Detect which cell encompasses the target text, then output its [X, Y] center coordinate. 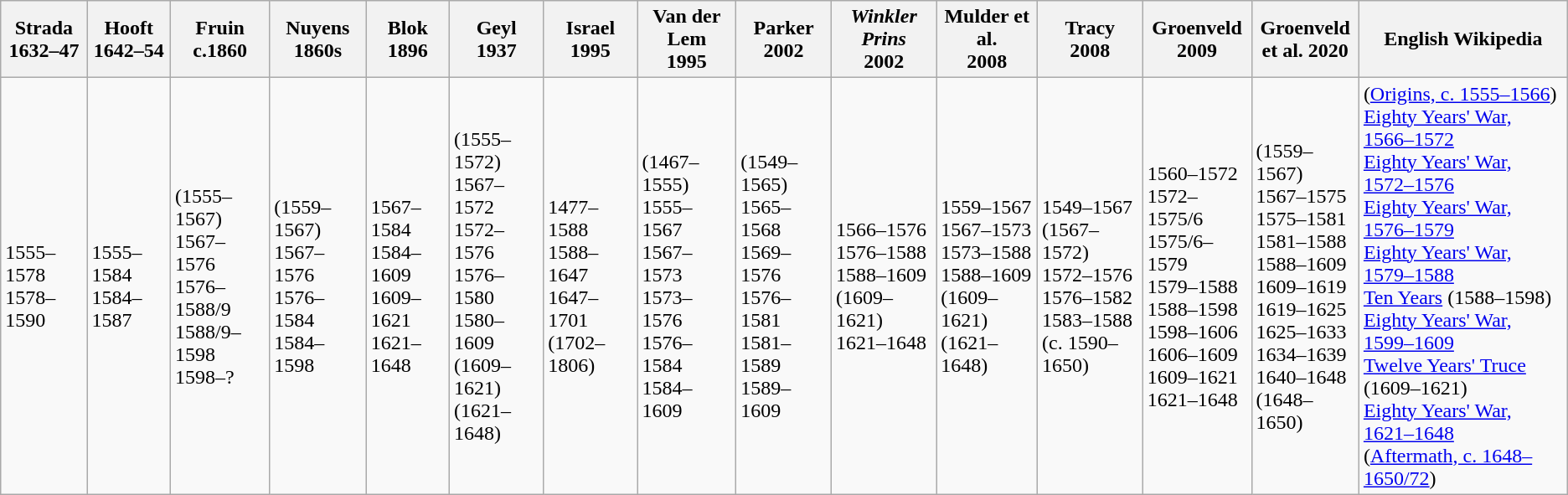
Parker2002 [784, 39]
1559–15671567–15731573–15881588–1609(1609–1621)(1621–1648) [987, 286]
1560–15721572–1575/61575/6–15791579–15881588–15981598–16061606–16091609–16211621–1648 [1197, 286]
Geyl1937 [497, 39]
Israel1995 [591, 39]
English Wikipedia [1462, 39]
1566–15761576–15881588–1609(1609–1621)1621–1648 [885, 286]
Tracy2008 [1091, 39]
Fruinc.1860 [220, 39]
1555–15781578–1590 [44, 286]
Groenveldet al. 2020 [1305, 39]
Blok1896 [407, 39]
(1555–1572)1567–15721572–15761576–15801580–1609(1609–1621)(1621–1648) [497, 286]
Groenveld2009 [1197, 39]
(1559–1567)1567–15761576–15841584–1598 [318, 286]
1477–15881588–16471647–1701(1702–1806) [591, 286]
1567–15841584–16091609–16211621–1648 [407, 286]
(1559–1567)1567–15751575–15811581–15881588–16091609–16191619–16251625–16331634–16391640–1648(1648–1650) [1305, 286]
Mulder et al.2008 [987, 39]
Van der Lem1995 [687, 39]
(1467–1555)1555–15671567–15731573–15761576–15841584–1609 [687, 286]
Hooft1642–54 [129, 39]
1555–15841584–1587 [129, 286]
(1555–1567)1567–15761576–1588/91588/9–15981598–? [220, 286]
1549–1567(1567–1572)1572–15761576–15821583–1588(c. 1590–1650) [1091, 286]
Winkler Prins2002 [885, 39]
(1549–1565)1565–15681569–15761576–15811581–15891589–1609 [784, 286]
Strada1632–47 [44, 39]
Nuyens1860s [318, 39]
